Scan for the cell matching the given text and deliver its [X, Y] coordinate at center. 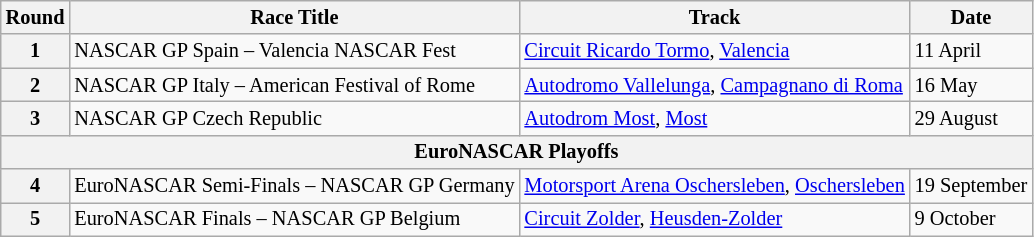
EuroNASCAR Finals – NASCAR GP Belgium [294, 219]
Autodromo Vallelunga, Campagnano di Roma [715, 85]
29 August [971, 118]
Circuit Zolder, Heusden-Zolder [715, 219]
EuroNASCAR Playoffs [516, 152]
NASCAR GP Italy – American Festival of Rome [294, 85]
2 [36, 85]
Autodrom Most, Most [715, 118]
9 October [971, 219]
3 [36, 118]
Round [36, 17]
16 May [971, 85]
11 April [971, 51]
Date [971, 17]
Circuit Ricardo Tormo, Valencia [715, 51]
1 [36, 51]
NASCAR GP Czech Republic [294, 118]
4 [36, 186]
5 [36, 219]
19 September [971, 186]
Track [715, 17]
EuroNASCAR Semi-Finals – NASCAR GP Germany [294, 186]
NASCAR GP Spain – Valencia NASCAR Fest [294, 51]
Motorsport Arena Oschersleben, Oschersleben [715, 186]
Race Title [294, 17]
